Capture the cell that displays the provided text and extract its [x, y] central coordinate. 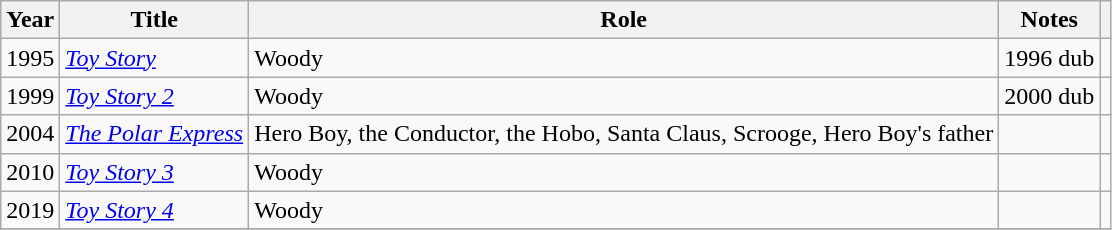
Toy Story [154, 58]
2004 [30, 134]
Toy Story 4 [154, 210]
2010 [30, 172]
Notes [1050, 20]
Toy Story 2 [154, 96]
2019 [30, 210]
Year [30, 20]
The Polar Express [154, 134]
1996 dub [1050, 58]
Role [624, 20]
Hero Boy, the Conductor, the Hobo, Santa Claus, Scrooge, Hero Boy's father [624, 134]
Toy Story 3 [154, 172]
1995 [30, 58]
1999 [30, 96]
Title [154, 20]
2000 dub [1050, 96]
